From the cell containing the given text, extract its center point as (X, Y) coordinate. 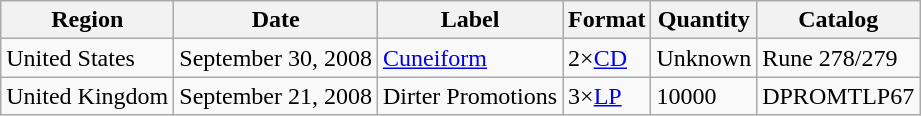
September 21, 2008 (276, 96)
United States (88, 58)
2×CD (607, 58)
Region (88, 20)
3×LP (607, 96)
Label (470, 20)
Dirter Promotions (470, 96)
Rune 278/279 (838, 58)
DPROMTLP67 (838, 96)
Date (276, 20)
September 30, 2008 (276, 58)
Catalog (838, 20)
Cuneiform (470, 58)
Unknown (704, 58)
United Kingdom (88, 96)
10000 (704, 96)
Quantity (704, 20)
Format (607, 20)
